Locate the cell with the specified text and output its [x, y] center coordinate. 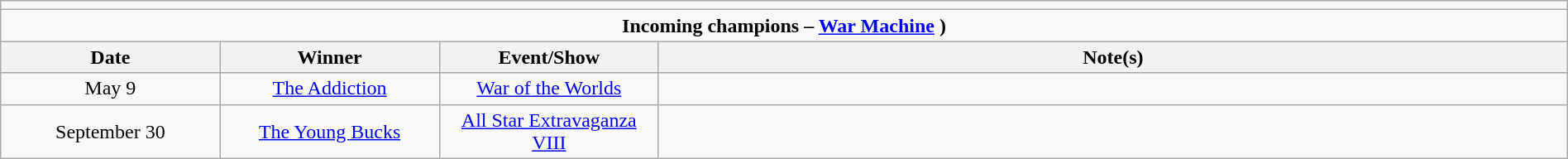
War of the Worlds [549, 89]
Winner [329, 57]
Event/Show [549, 57]
The Young Bucks [329, 131]
September 30 [111, 131]
Incoming champions – War Machine ) [784, 26]
All Star Extravaganza VIII [549, 131]
The Addiction [329, 89]
Date [111, 57]
May 9 [111, 89]
Note(s) [1113, 57]
